Provide the (X, Y) coordinate of the cell's center where the given text is located.  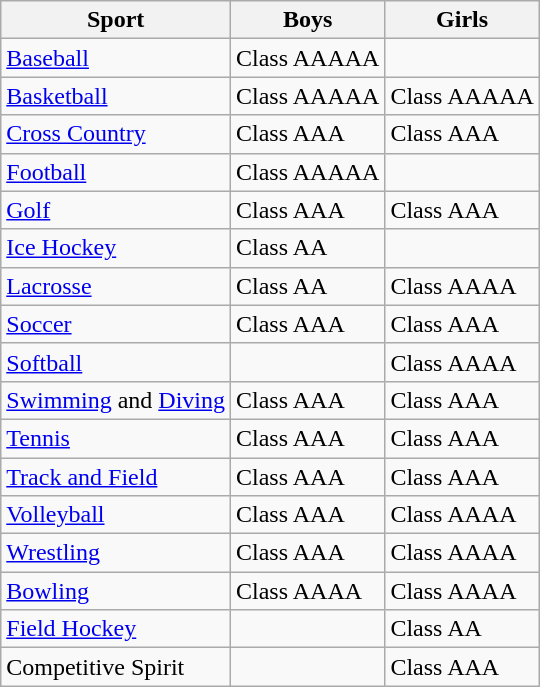
Track and Field (116, 477)
Baseball (116, 58)
Wrestling (116, 553)
Bowling (116, 591)
Sport (116, 20)
Swimming and Diving (116, 400)
Golf (116, 210)
Softball (116, 362)
Ice Hockey (116, 248)
Lacrosse (116, 286)
Football (116, 172)
Volleyball (116, 515)
Boys (308, 20)
Soccer (116, 324)
Field Hockey (116, 629)
Cross Country (116, 134)
Tennis (116, 438)
Basketball (116, 96)
Girls (462, 20)
Competitive Spirit (116, 667)
